Find where the given text appears and provide that cell's center as (X, Y) coordinate. 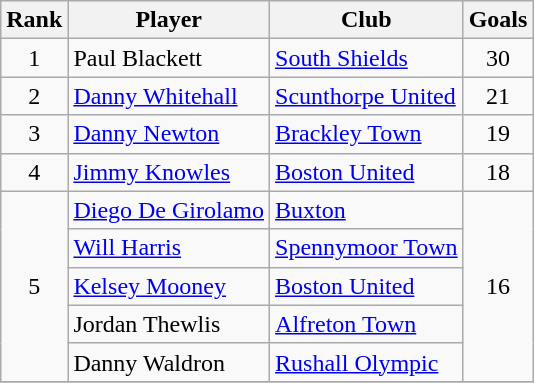
18 (498, 172)
Player (169, 20)
1 (34, 58)
3 (34, 134)
2 (34, 96)
Jordan Thewlis (169, 324)
Rushall Olympic (367, 362)
5 (34, 286)
Diego De Girolamo (169, 210)
Rank (34, 20)
Kelsey Mooney (169, 286)
Danny Newton (169, 134)
16 (498, 286)
South Shields (367, 58)
Paul Blackett (169, 58)
Club (367, 20)
Will Harris (169, 248)
Jimmy Knowles (169, 172)
Danny Whitehall (169, 96)
30 (498, 58)
21 (498, 96)
19 (498, 134)
Goals (498, 20)
Scunthorpe United (367, 96)
Danny Waldron (169, 362)
Brackley Town (367, 134)
Buxton (367, 210)
4 (34, 172)
Spennymoor Town (367, 248)
Alfreton Town (367, 324)
